Scan for the cell matching the given text and deliver its (X, Y) coordinate at center. 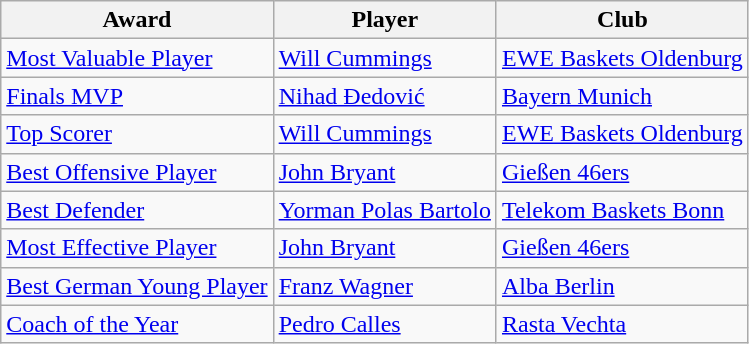
Top Scorer (137, 134)
Telekom Baskets Bonn (622, 210)
Best German Young Player (137, 286)
Rasta Vechta (622, 324)
Award (137, 20)
Most Effective Player (137, 248)
Bayern Munich (622, 96)
Franz Wagner (384, 286)
Coach of the Year (137, 324)
Best Defender (137, 210)
Club (622, 20)
Alba Berlin (622, 286)
Yorman Polas Bartolo (384, 210)
Pedro Calles (384, 324)
Player (384, 20)
Most Valuable Player (137, 58)
Best Offensive Player (137, 172)
Nihad Đedović (384, 96)
Finals MVP (137, 96)
